Determine the (x, y) coordinate at the center of the cell enclosing the given text.  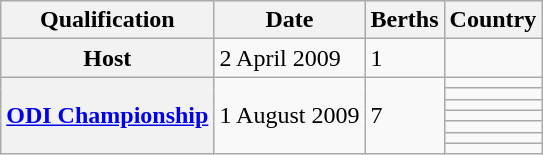
Date (290, 20)
1 (404, 58)
Host (108, 58)
ODI Championship (108, 116)
1 August 2009 (290, 116)
Berths (404, 20)
7 (404, 116)
2 April 2009 (290, 58)
Country (493, 20)
Qualification (108, 20)
